Detect which cell encompasses the target text, then output its [x, y] center coordinate. 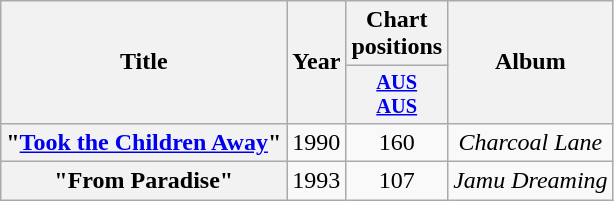
Chart positions [397, 34]
"Took the Children Away" [144, 142]
1993 [316, 181]
AUSAUS [397, 95]
1990 [316, 142]
Year [316, 62]
Charcoal Lane [530, 142]
160 [397, 142]
Album [530, 62]
Jamu Dreaming [530, 181]
Title [144, 62]
107 [397, 181]
"From Paradise" [144, 181]
